Determine the (x, y) coordinate at the center of the cell enclosing the given text.  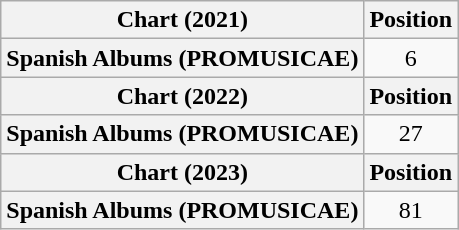
Chart (2021) (182, 20)
81 (411, 210)
27 (411, 134)
6 (411, 58)
Chart (2023) (182, 172)
Chart (2022) (182, 96)
